From the cell containing the given text, extract its center point as (x, y) coordinate. 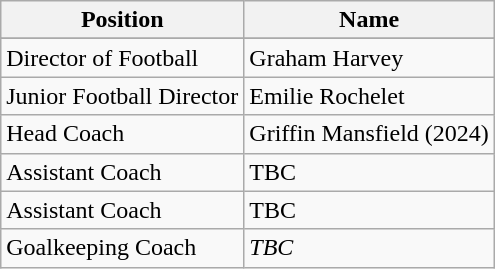
Griffin Mansfield (2024) (370, 134)
Name (370, 20)
Goalkeeping Coach (122, 248)
Graham Harvey (370, 58)
Position (122, 20)
Head Coach (122, 134)
Director of Football (122, 58)
Junior Football Director (122, 96)
Emilie Rochelet (370, 96)
